Search for the cell housing the specified text and yield its [X, Y] center coordinate. 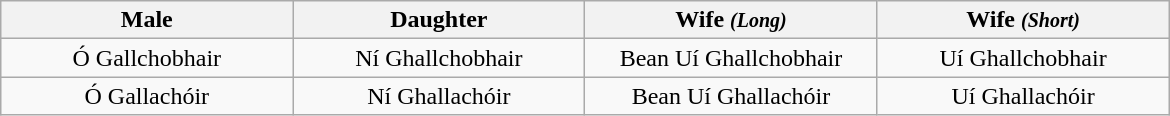
Bean Uí Ghallachóir [731, 96]
Male [147, 20]
Bean Uí Ghallchobhair [731, 58]
Uí Ghallchobhair [1023, 58]
Ó Gallachóir [147, 96]
Wife (Long) [731, 20]
Daughter [439, 20]
Wife (Short) [1023, 20]
Ó Gallchobhair [147, 58]
Uí Ghallachóir [1023, 96]
Ní Ghallachóir [439, 96]
Ní Ghallchobhair [439, 58]
